Locate the cell with the specified text and output its (X, Y) center coordinate. 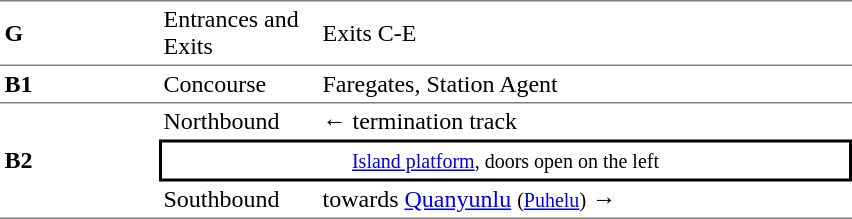
B1 (80, 85)
G (80, 33)
Exits C-E (585, 33)
Entrances and Exits (238, 33)
← termination track (585, 122)
Island platform, doors open on the left (506, 161)
Faregates, Station Agent (585, 85)
Northbound (238, 122)
Concourse (238, 85)
